Determine the (X, Y) coordinate at the center of the cell enclosing the given text.  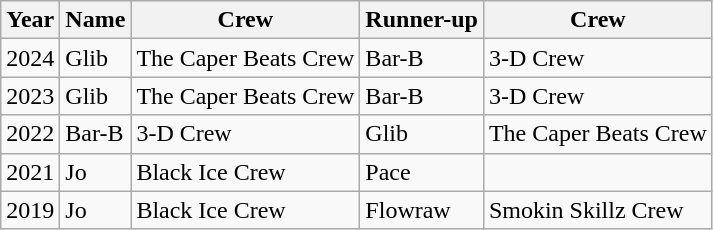
2021 (30, 172)
Pace (422, 172)
2023 (30, 96)
Runner-up (422, 20)
Smokin Skillz Crew (598, 210)
2022 (30, 134)
Flowraw (422, 210)
2024 (30, 58)
Name (96, 20)
Year (30, 20)
2019 (30, 210)
